Output the (x, y) coordinate of the center of the cell containing the given text.  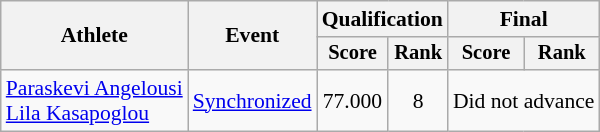
Qualification (382, 19)
Synchronized (252, 100)
77.000 (353, 100)
8 (418, 100)
Athlete (94, 36)
Paraskevi AngelousiLila Kasapoglou (94, 100)
Event (252, 36)
Final (524, 19)
Did not advance (524, 100)
